Output the [X, Y] coordinate of the center of the cell containing the given text.  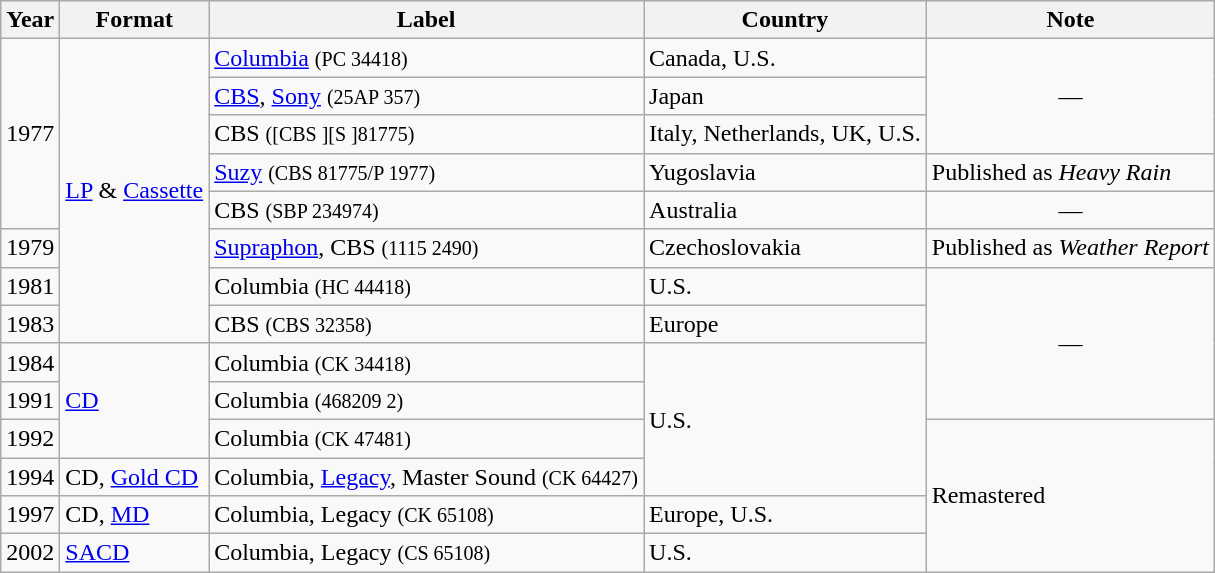
1984 [30, 362]
Columbia (CK 34418) [426, 362]
1991 [30, 400]
Australia [786, 210]
Europe, U.S. [786, 515]
LP & Cassette [134, 191]
1983 [30, 324]
Columbia (CK 47481) [426, 438]
Format [134, 20]
Published as Weather Report [1070, 248]
Columbia, Legacy (CS 65108) [426, 553]
Year [30, 20]
Columbia (PC 34418) [426, 58]
Published as Heavy Rain [1070, 172]
Yugoslavia [786, 172]
CBS (SBP 234974) [426, 210]
CBS (CBS 32358) [426, 324]
Supraphon, CBS (1115 2490) [426, 248]
1977 [30, 134]
1994 [30, 477]
Country [786, 20]
CD, Gold CD [134, 477]
Columbia (HC 44418) [426, 286]
Columbia (468209 2) [426, 400]
CD [134, 400]
1997 [30, 515]
1981 [30, 286]
Czechoslovakia [786, 248]
Europe [786, 324]
Canada, U.S. [786, 58]
Columbia, Legacy, Master Sound (CK 64427) [426, 477]
SACD [134, 553]
Label [426, 20]
Columbia, Legacy (CK 65108) [426, 515]
Remastered [1070, 495]
Japan [786, 96]
2002 [30, 553]
CBS, Sony (25AP 357) [426, 96]
Note [1070, 20]
1979 [30, 248]
Suzy (CBS 81775/P 1977) [426, 172]
1992 [30, 438]
CD, MD [134, 515]
Italy, Netherlands, UK, U.S. [786, 134]
CBS ([CBS ][S ]81775) [426, 134]
